Find where the given text appears and provide that cell's center as (x, y) coordinate. 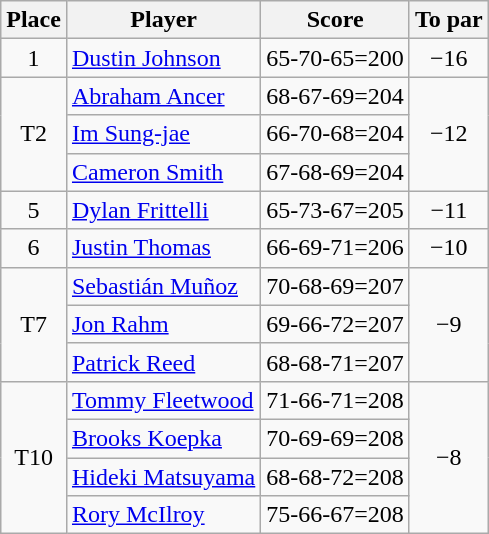
66-69-71=206 (336, 248)
5 (34, 210)
Sebastián Muñoz (163, 286)
6 (34, 248)
Abraham Ancer (163, 96)
70-68-69=207 (336, 286)
To par (448, 20)
Tommy Fleetwood (163, 400)
Rory McIlroy (163, 515)
65-73-67=205 (336, 210)
68-68-71=207 (336, 362)
67-68-69=204 (336, 172)
68-67-69=204 (336, 96)
−8 (448, 457)
Patrick Reed (163, 362)
−12 (448, 134)
1 (34, 58)
−9 (448, 324)
Hideki Matsuyama (163, 477)
Jon Rahm (163, 324)
Im Sung-jae (163, 134)
69-66-72=207 (336, 324)
Place (34, 20)
Brooks Koepka (163, 438)
70-69-69=208 (336, 438)
Dylan Frittelli (163, 210)
75-66-67=208 (336, 515)
Cameron Smith (163, 172)
−11 (448, 210)
T2 (34, 134)
71-66-71=208 (336, 400)
Score (336, 20)
Justin Thomas (163, 248)
−16 (448, 58)
Dustin Johnson (163, 58)
T10 (34, 457)
T7 (34, 324)
Player (163, 20)
66-70-68=204 (336, 134)
68-68-72=208 (336, 477)
−10 (448, 248)
65-70-65=200 (336, 58)
